Provide the [X, Y] coordinate of the cell's center where the given text is located.  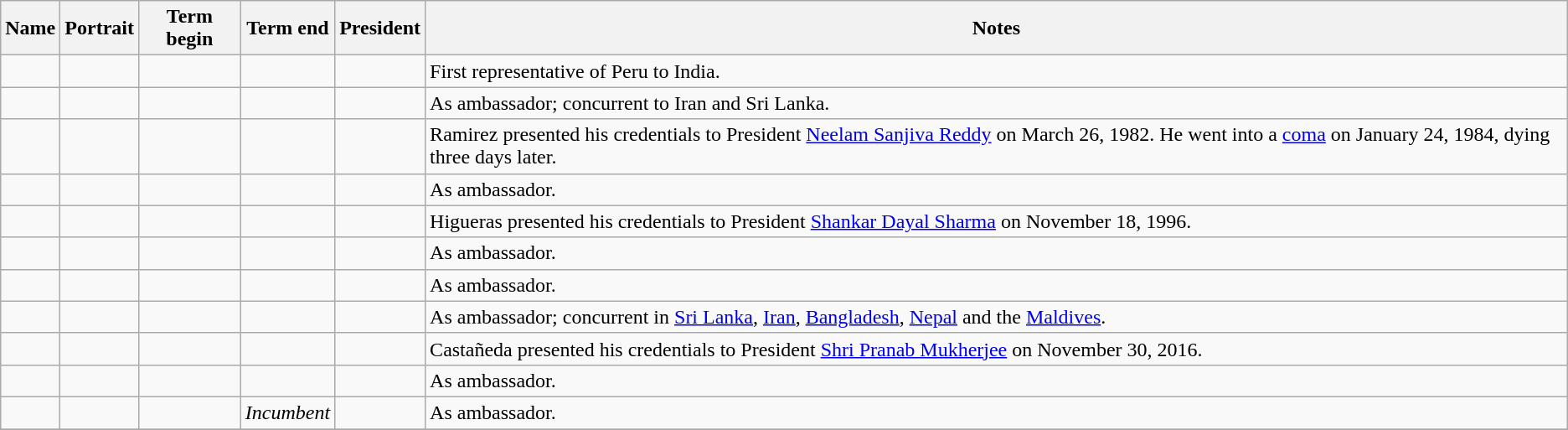
Name [30, 28]
As ambassador; concurrent in Sri Lanka, Iran, Bangladesh, Nepal and the Maldives. [997, 317]
Notes [997, 28]
Term begin [189, 28]
Incumbent [287, 412]
First representative of Peru to India. [997, 71]
As ambassador; concurrent to Iran and Sri Lanka. [997, 103]
Castañeda presented his credentials to President Shri Pranab Mukherjee on November 30, 2016. [997, 349]
Portrait [100, 28]
Term end [287, 28]
Higueras presented his credentials to President Shankar Dayal Sharma on November 18, 1996. [997, 221]
President [380, 28]
